Output the [X, Y] coordinate of the center of the cell containing the given text.  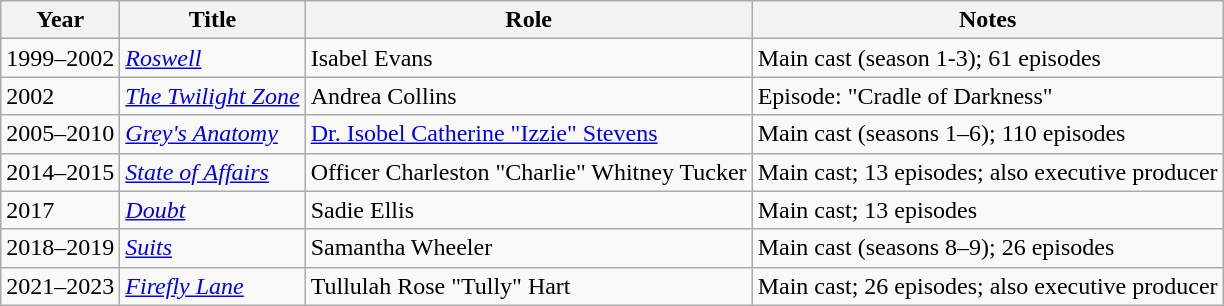
Sadie Ellis [528, 210]
Main cast; 26 episodes; also executive producer [988, 286]
State of Affairs [212, 172]
Role [528, 20]
Andrea Collins [528, 96]
The Twilight Zone [212, 96]
1999–2002 [60, 58]
Isabel Evans [528, 58]
2021–2023 [60, 286]
Tullulah Rose "Tully" Hart [528, 286]
Doubt [212, 210]
2018–2019 [60, 248]
Main cast (seasons 1–6); 110 episodes [988, 134]
Episode: "Cradle of Darkness" [988, 96]
Firefly Lane [212, 286]
Main cast (seasons 8–9); 26 episodes [988, 248]
Roswell [212, 58]
Officer Charleston "Charlie" Whitney Tucker [528, 172]
2017 [60, 210]
2002 [60, 96]
Dr. Isobel Catherine "Izzie" Stevens [528, 134]
Year [60, 20]
Grey's Anatomy [212, 134]
Notes [988, 20]
Main cast; 13 episodes [988, 210]
2005–2010 [60, 134]
Main cast; 13 episodes; also executive producer [988, 172]
Suits [212, 248]
Samantha Wheeler [528, 248]
Title [212, 20]
2014–2015 [60, 172]
Main cast (season 1-3); 61 episodes [988, 58]
